Return the [x, y] coordinate for the center point of the cell that contains the specified text.  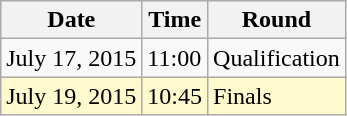
Round [277, 20]
Finals [277, 96]
Time [175, 20]
July 19, 2015 [72, 96]
Date [72, 20]
11:00 [175, 58]
Qualification [277, 58]
July 17, 2015 [72, 58]
10:45 [175, 96]
